Pinpoint the cell where the given text exists, returning its [X, Y] midpoint coordinate. 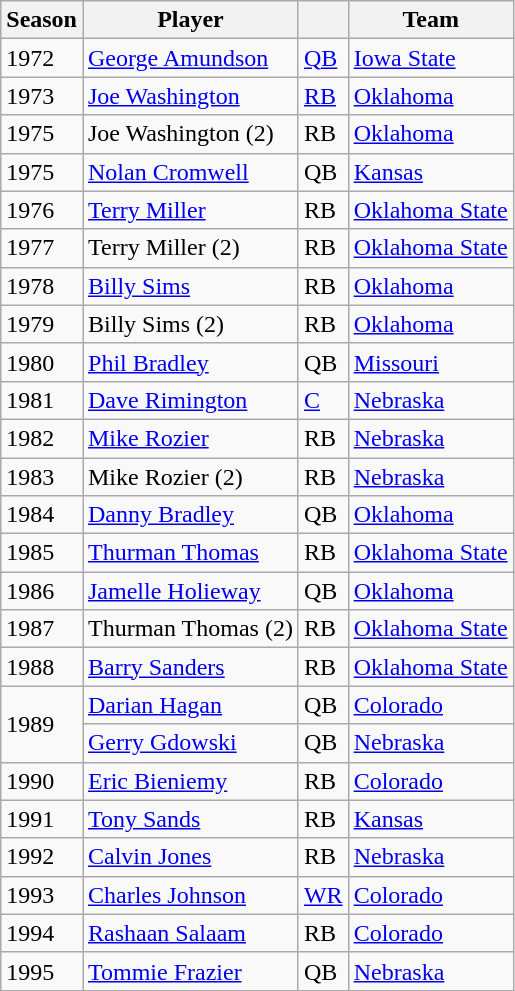
Rashaan Salaam [190, 933]
George Amundson [190, 58]
1979 [42, 324]
1984 [42, 515]
Tommie Frazier [190, 971]
Thurman Thomas [190, 553]
Iowa State [430, 58]
Dave Rimington [190, 400]
1989 [42, 724]
1972 [42, 58]
1980 [42, 362]
Calvin Jones [190, 857]
1987 [42, 629]
Darian Hagan [190, 705]
Thurman Thomas (2) [190, 629]
1978 [42, 286]
Danny Bradley [190, 515]
Team [430, 20]
Barry Sanders [190, 667]
Joe Washington [190, 96]
Tony Sands [190, 819]
Jamelle Holieway [190, 591]
1977 [42, 248]
1981 [42, 400]
1993 [42, 895]
1973 [42, 96]
Eric Bieniemy [190, 781]
Terry Miller [190, 210]
Mike Rozier [190, 438]
1982 [42, 438]
Missouri [430, 362]
Billy Sims [190, 286]
1991 [42, 819]
Season [42, 20]
1994 [42, 933]
Phil Bradley [190, 362]
1985 [42, 553]
Mike Rozier (2) [190, 477]
1990 [42, 781]
Billy Sims (2) [190, 324]
Charles Johnson [190, 895]
Player [190, 20]
1983 [42, 477]
C [323, 400]
1995 [42, 971]
1988 [42, 667]
WR [323, 895]
Joe Washington (2) [190, 134]
Gerry Gdowski [190, 743]
1976 [42, 210]
1992 [42, 857]
1986 [42, 591]
Nolan Cromwell [190, 172]
Terry Miller (2) [190, 248]
